Determine the [X, Y] coordinate at the center of the cell enclosing the given text.  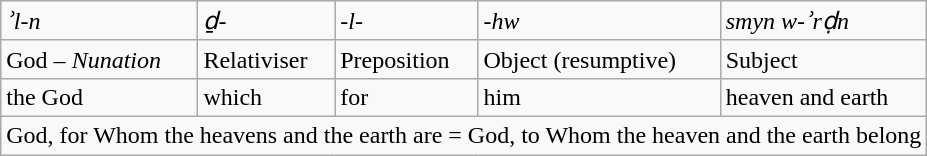
Object (resumptive) [599, 59]
heaven and earth [824, 97]
which [266, 97]
the God [100, 97]
Relativiser [266, 59]
smyn w-ʾrḍn [824, 21]
-hw [599, 21]
him [599, 97]
for [406, 97]
-l- [406, 21]
Subject [824, 59]
ḏ- [266, 21]
ʾl-n [100, 21]
God, for Whom the heavens and the earth are = God, to Whom the heaven and the earth belong [464, 135]
God – Nunation [100, 59]
Preposition [406, 59]
